From the cell containing the given text, extract its center point as (X, Y) coordinate. 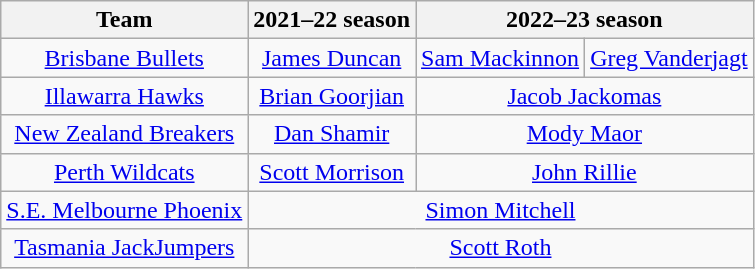
Greg Vanderjagt (670, 58)
Tasmania JackJumpers (124, 248)
John Rillie (585, 172)
Sam Mackinnon (500, 58)
Simon Mitchell (500, 210)
James Duncan (332, 58)
2022–23 season (585, 20)
Perth Wildcats (124, 172)
Team (124, 20)
Brian Goorjian (332, 96)
2021–22 season (332, 20)
New Zealand Breakers (124, 134)
Scott Morrison (332, 172)
Mody Maor (585, 134)
Jacob Jackomas (585, 96)
Illawarra Hawks (124, 96)
S.E. Melbourne Phoenix (124, 210)
Dan Shamir (332, 134)
Scott Roth (500, 248)
Brisbane Bullets (124, 58)
